Determine the (x, y) coordinate at the center of the cell enclosing the given text.  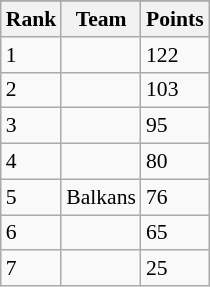
122 (175, 55)
3 (32, 126)
95 (175, 126)
103 (175, 90)
4 (32, 162)
Balkans (101, 197)
25 (175, 269)
1 (32, 55)
76 (175, 197)
5 (32, 197)
Points (175, 19)
Rank (32, 19)
2 (32, 90)
65 (175, 233)
7 (32, 269)
6 (32, 233)
80 (175, 162)
Team (101, 19)
